Output the (X, Y) coordinate of the center of the cell containing the given text.  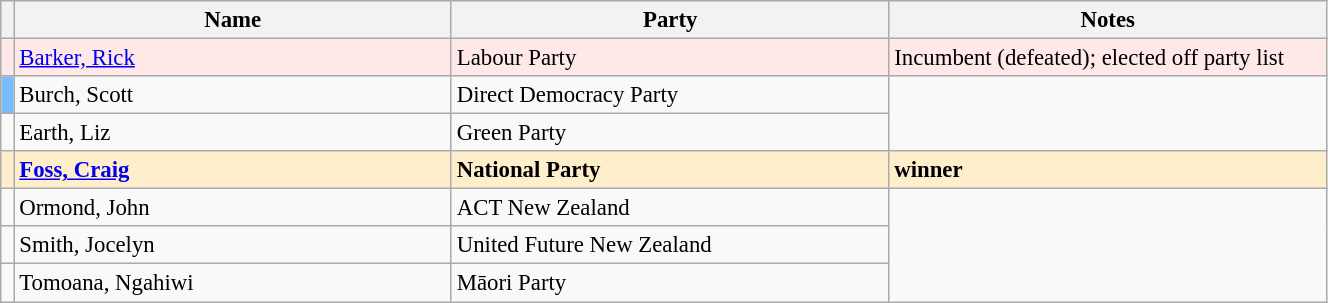
Party (670, 20)
Burch, Scott (232, 95)
winner (1108, 170)
Ormond, John (232, 208)
Labour Party (670, 58)
Direct Democracy Party (670, 95)
ACT New Zealand (670, 208)
Foss, Craig (232, 170)
Barker, Rick (232, 58)
Māori Party (670, 283)
Earth, Liz (232, 133)
National Party (670, 170)
Tomoana, Ngahiwi (232, 283)
Notes (1108, 20)
United Future New Zealand (670, 245)
Name (232, 20)
Incumbent (defeated); elected off party list (1108, 58)
Smith, Jocelyn (232, 245)
Green Party (670, 133)
